Search for the cell housing the specified text and yield its (x, y) center coordinate. 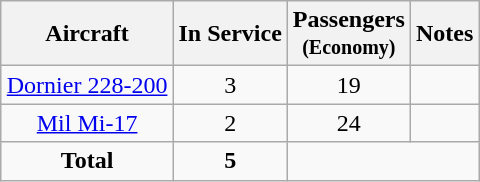
Notes (444, 34)
Dornier 228-200 (87, 85)
Total (87, 161)
2 (230, 123)
24 (348, 123)
3 (230, 85)
Mil Mi-17 (87, 123)
Passengers(Economy) (348, 34)
Aircraft (87, 34)
In Service (230, 34)
5 (230, 161)
19 (348, 85)
